Pinpoint the cell where the given text exists, returning its (X, Y) midpoint coordinate. 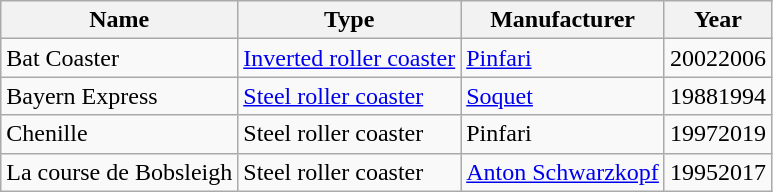
Manufacturer (563, 20)
Type (350, 20)
Name (120, 20)
19952017 (718, 172)
Inverted roller coaster (350, 58)
20022006 (718, 58)
Bayern Express (120, 96)
19972019 (718, 134)
Year (718, 20)
Chenille (120, 134)
La course de Bobsleigh (120, 172)
Soquet (563, 96)
Bat Coaster (120, 58)
19881994 (718, 96)
Anton Schwarzkopf (563, 172)
